Locate the cell with the specified text and output its (X, Y) center coordinate. 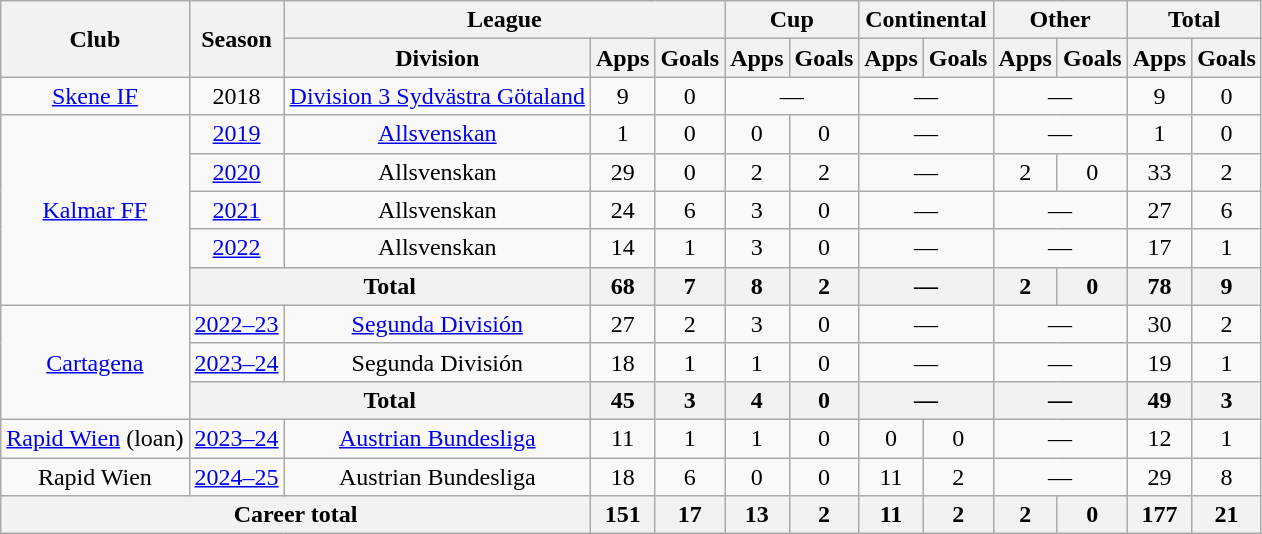
Skene IF (95, 96)
45 (622, 400)
14 (622, 248)
Career total (296, 515)
7 (690, 286)
Club (95, 39)
Other (1060, 20)
151 (622, 515)
Rapid Wien (loan) (95, 438)
2022 (236, 248)
78 (1159, 286)
2019 (236, 134)
4 (757, 400)
49 (1159, 400)
2020 (236, 172)
2018 (236, 96)
Season (236, 39)
19 (1159, 362)
13 (757, 515)
Cartagena (95, 362)
Kalmar FF (95, 210)
2022–23 (236, 324)
Continental (926, 20)
2024–25 (236, 477)
Division 3 Sydvästra Götaland (437, 96)
12 (1159, 438)
177 (1159, 515)
30 (1159, 324)
24 (622, 210)
68 (622, 286)
21 (1227, 515)
Division (437, 58)
Rapid Wien (95, 477)
2021 (236, 210)
League (504, 20)
33 (1159, 172)
Cup (792, 20)
